Capture the cell that displays the provided text and extract its [X, Y] central coordinate. 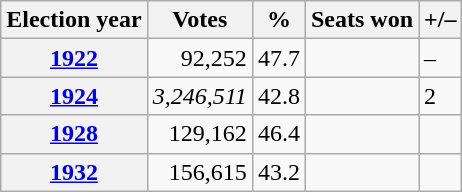
47.7 [278, 58]
% [278, 20]
1928 [74, 134]
43.2 [278, 172]
+/– [440, 20]
1924 [74, 96]
– [440, 58]
156,615 [200, 172]
3,246,511 [200, 96]
Election year [74, 20]
92,252 [200, 58]
46.4 [278, 134]
2 [440, 96]
129,162 [200, 134]
Seats won [362, 20]
42.8 [278, 96]
Votes [200, 20]
1932 [74, 172]
1922 [74, 58]
